Scan for the cell matching the given text and deliver its [X, Y] coordinate at center. 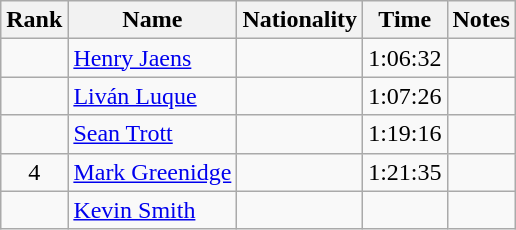
Liván Luque [152, 96]
Rank [34, 20]
1:07:26 [405, 96]
Kevin Smith [152, 210]
1:06:32 [405, 58]
Mark Greenidge [152, 172]
1:21:35 [405, 172]
Sean Trott [152, 134]
Nationality [300, 20]
Notes [481, 20]
4 [34, 172]
Time [405, 20]
Henry Jaens [152, 58]
Name [152, 20]
1:19:16 [405, 134]
